Extract the (X, Y) coordinate from the center of the cell holding the provided text.  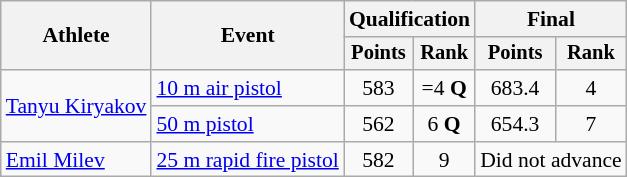
6 Q (444, 124)
583 (378, 88)
50 m pistol (247, 124)
Athlete (76, 36)
654.3 (515, 124)
562 (378, 124)
=4 Q (444, 88)
683.4 (515, 88)
Qualification (410, 19)
7 (591, 124)
4 (591, 88)
Event (247, 36)
10 m air pistol (247, 88)
Tanyu Kiryakov (76, 106)
Final (551, 19)
